Capture the cell that displays the provided text and extract its [X, Y] central coordinate. 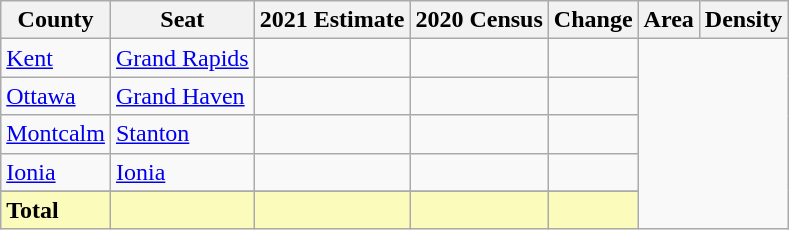
Area [668, 20]
Stanton [182, 134]
Montcalm [56, 134]
2020 Census [479, 20]
Kent [56, 58]
2021 Estimate [332, 20]
Total [56, 210]
Seat [182, 20]
Ottawa [56, 96]
Grand Haven [182, 96]
County [56, 20]
Grand Rapids [182, 58]
Change [593, 20]
Density [743, 20]
